Locate the cell with the specified text and output its (X, Y) center coordinate. 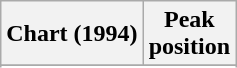
Peakposition (189, 34)
Chart (1994) (72, 34)
